Detect which cell encompasses the target text, then output its [X, Y] center coordinate. 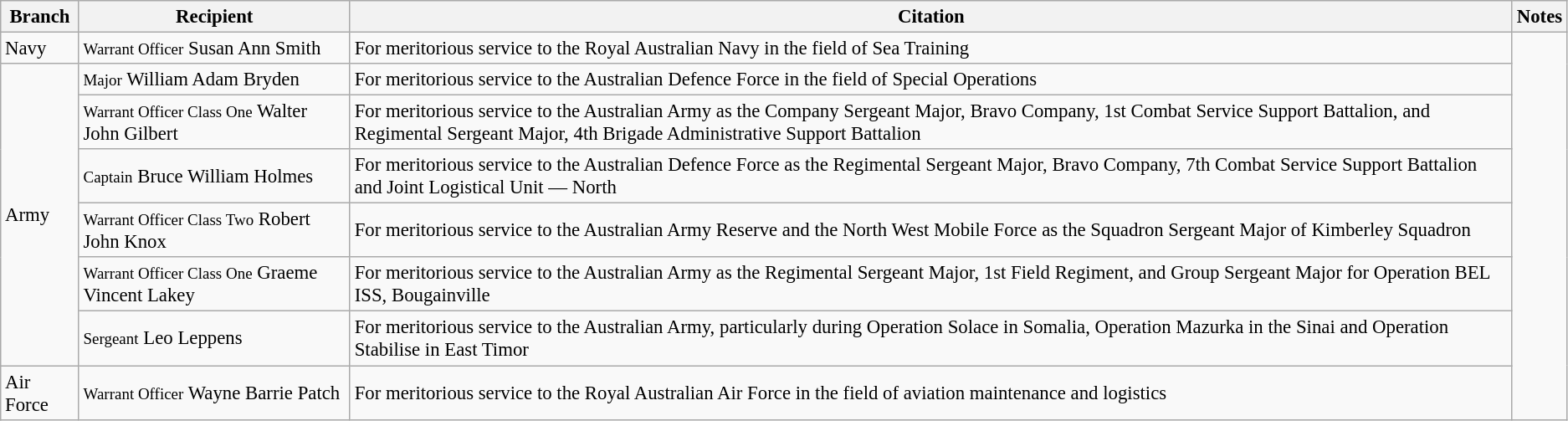
For meritorious service to the Royal Australian Navy in the field of Sea Training [930, 49]
Recipient [214, 17]
Notes [1540, 17]
Warrant Officer Wayne Barrie Patch [214, 393]
Warrant Officer Susan Ann Smith [214, 49]
Major William Adam Bryden [214, 80]
For meritorious service to the Royal Australian Air Force in the field of aviation maintenance and logistics [930, 393]
Sergeant Leo Leppens [214, 338]
Branch [40, 17]
Citation [930, 17]
Air Force [40, 393]
Warrant Officer Class One Graeme Vincent Lakey [214, 285]
For meritorious service to the Australian Army Reserve and the North West Mobile Force as the Squadron Sergeant Major of Kimberley Squadron [930, 231]
Army [40, 214]
Warrant Officer Class One Walter John Gilbert [214, 122]
Captain Bruce William Holmes [214, 176]
Navy [40, 49]
For meritorious service to the Australian Defence Force in the field of Special Operations [930, 80]
Warrant Officer Class Two Robert John Knox [214, 231]
